Scan for the cell matching the given text and deliver its (X, Y) coordinate at center. 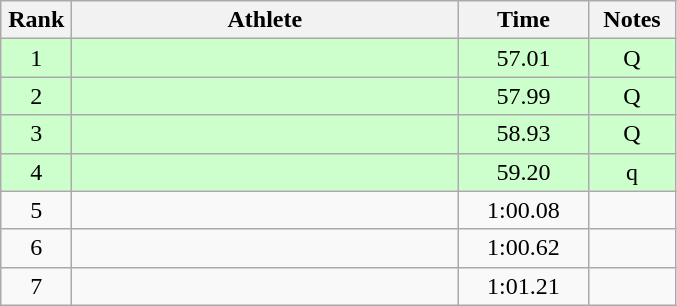
Athlete (265, 20)
1:00.62 (524, 248)
4 (36, 172)
58.93 (524, 134)
1 (36, 58)
1:01.21 (524, 286)
1:00.08 (524, 210)
6 (36, 248)
57.01 (524, 58)
Time (524, 20)
59.20 (524, 172)
q (632, 172)
Notes (632, 20)
57.99 (524, 96)
2 (36, 96)
5 (36, 210)
3 (36, 134)
7 (36, 286)
Rank (36, 20)
